For the text-containing cell, return its midpoint in [X, Y] coordinate format. 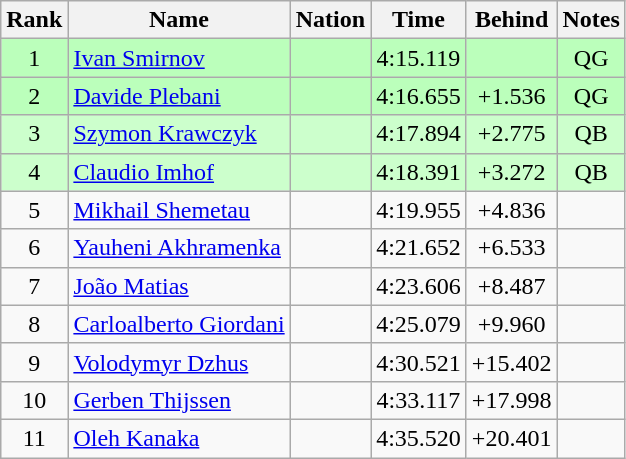
Notes [591, 20]
Oleh Kanaka [179, 438]
4:25.079 [419, 324]
Name [179, 20]
Davide Plebani [179, 96]
Rank [34, 20]
Gerben Thijssen [179, 400]
7 [34, 286]
4:19.955 [419, 210]
+2.775 [512, 134]
Mikhail Shemetau [179, 210]
Ivan Smirnov [179, 58]
+6.533 [512, 248]
1 [34, 58]
Yauheni Akhramenka [179, 248]
+3.272 [512, 172]
8 [34, 324]
4:21.652 [419, 248]
2 [34, 96]
4 [34, 172]
4:35.520 [419, 438]
11 [34, 438]
4:33.117 [419, 400]
9 [34, 362]
Volodymyr Dzhus [179, 362]
+4.836 [512, 210]
4:23.606 [419, 286]
+9.960 [512, 324]
Szymon Krawczyk [179, 134]
Claudio Imhof [179, 172]
Behind [512, 20]
3 [34, 134]
+20.401 [512, 438]
Time [419, 20]
+8.487 [512, 286]
10 [34, 400]
+1.536 [512, 96]
Carloalberto Giordani [179, 324]
4:30.521 [419, 362]
Nation [330, 20]
João Matias [179, 286]
6 [34, 248]
+17.998 [512, 400]
4:17.894 [419, 134]
+15.402 [512, 362]
4:16.655 [419, 96]
4:18.391 [419, 172]
4:15.119 [419, 58]
5 [34, 210]
